Capture the cell that displays the provided text and extract its [x, y] central coordinate. 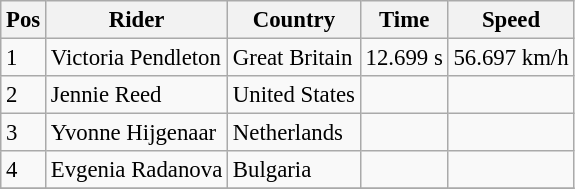
2 [24, 95]
Victoria Pendleton [137, 58]
Jennie Reed [137, 95]
Great Britain [294, 58]
3 [24, 133]
Bulgaria [294, 170]
56.697 km/h [511, 58]
Evgenia Radanova [137, 170]
12.699 s [404, 58]
United States [294, 95]
4 [24, 170]
Time [404, 20]
Speed [511, 20]
Pos [24, 20]
Netherlands [294, 133]
Country [294, 20]
Rider [137, 20]
1 [24, 58]
Yvonne Hijgenaar [137, 133]
